Extract the [X, Y] coordinate from the center of the cell holding the provided text.  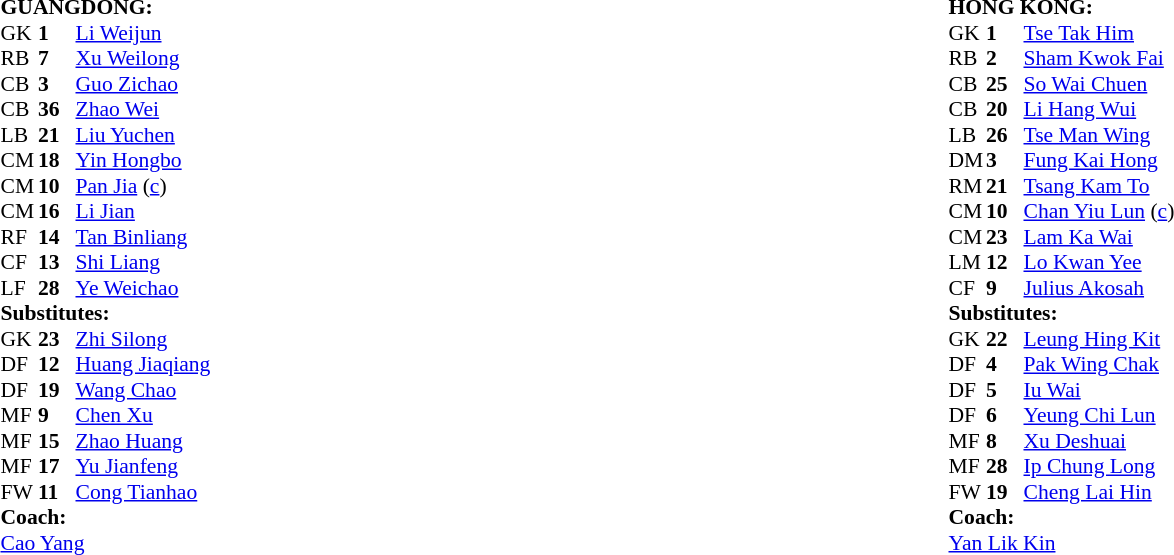
DM [967, 161]
11 [57, 492]
22 [1005, 339]
2 [1005, 59]
Chen Xu [144, 415]
Liu Yuchen [144, 135]
Tan Binliang [144, 237]
Xu Weilong [144, 59]
4 [1005, 365]
36 [57, 109]
LM [967, 263]
5 [1005, 390]
Huang Jiaqiang [144, 365]
Zhao Huang [144, 441]
Ye Weichao [144, 288]
Li Weijun [144, 33]
RM [967, 186]
18 [57, 161]
Zhao Wei [144, 109]
20 [1005, 109]
15 [57, 441]
14 [57, 237]
Yin Hongbo [144, 161]
Pan Jia (c) [144, 186]
13 [57, 263]
25 [1005, 84]
8 [1005, 441]
17 [57, 467]
Zhi Silong [144, 339]
Guo Zichao [144, 84]
RF [19, 237]
LF [19, 288]
7 [57, 59]
Cong Tianhao [144, 492]
Shi Liang [144, 263]
26 [1005, 135]
16 [57, 211]
Li Jian [144, 211]
Yu Jianfeng [144, 467]
6 [1005, 415]
Wang Chao [144, 390]
